Determine the [x, y] coordinate at the center of the cell enclosing the given text.  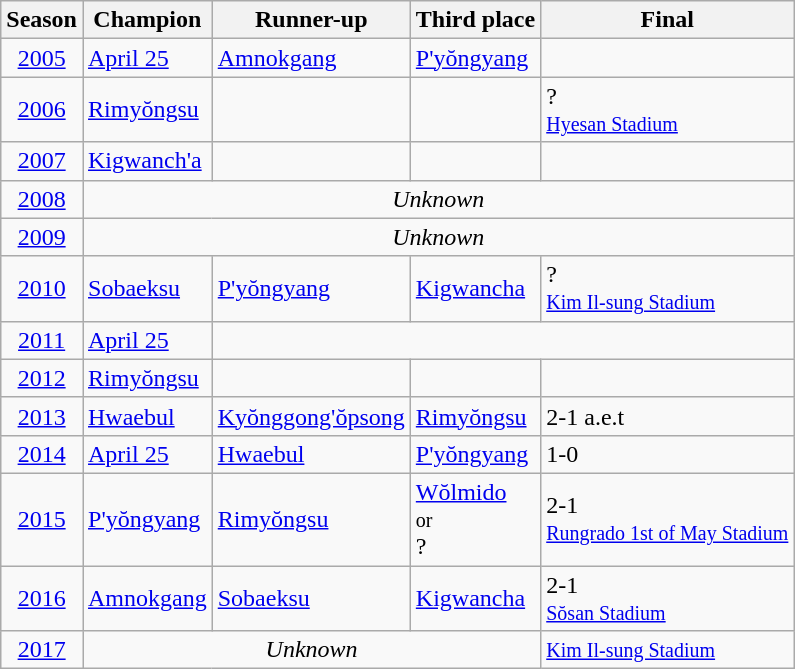
Champion [147, 20]
Final [668, 20]
2016 [42, 598]
1-0 [668, 454]
?Hyesan Stadium [668, 110]
2014 [42, 454]
Third place [475, 20]
Runner-up [311, 20]
2011 [42, 340]
2010 [42, 288]
2-1Rungrado 1st of May Stadium [668, 519]
2013 [42, 416]
2005 [42, 58]
Kim Il-sung Stadium [668, 650]
Wŏlmidoor? [475, 519]
2012 [42, 378]
2009 [42, 237]
2015 [42, 519]
2017 [42, 650]
2007 [42, 161]
?Kim Il-sung Stadium [668, 288]
2008 [42, 199]
Kigwanch'a [147, 161]
2006 [42, 110]
Kyŏnggong'ŏpsong [311, 416]
2-1 a.e.t [668, 416]
2-1Sŏsan Stadium [668, 598]
Season [42, 20]
